Find where the given text appears and provide that cell's center as [X, Y] coordinate. 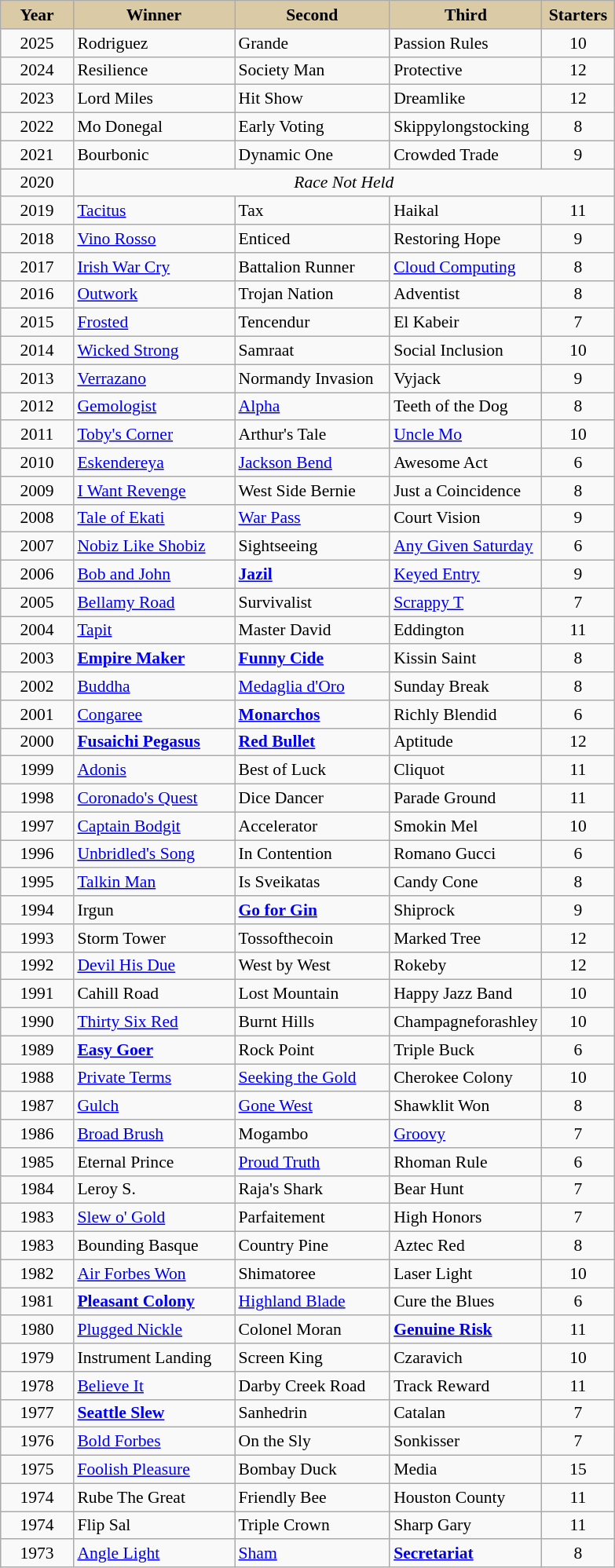
Mogambo [312, 1134]
Eddington [466, 630]
1984 [38, 1190]
Bombay Duck [312, 1470]
1991 [38, 994]
El Kabeir [466, 323]
2007 [38, 546]
Raja's Shark [312, 1190]
Rokeby [466, 966]
Kissin Saint [466, 659]
Rock Point [312, 1050]
Alpha [312, 407]
Genuine Risk [466, 1330]
Congaree [154, 715]
Air Forbes Won [154, 1274]
I Want Revenge [154, 491]
Cherokee Colony [466, 1078]
1982 [38, 1274]
1988 [38, 1078]
Catalan [466, 1413]
Candy Cone [466, 883]
Aptitude [466, 742]
Houston County [466, 1497]
Wicked Strong [154, 351]
Instrument Landing [154, 1358]
Flip Sal [154, 1526]
In Contention [312, 854]
Triple Crown [312, 1526]
Lord Miles [154, 99]
Proud Truth [312, 1162]
2002 [38, 686]
Outwork [154, 294]
2025 [38, 43]
Coronado's Quest [154, 799]
On the Sly [312, 1442]
Highland Blade [312, 1302]
1986 [38, 1134]
2020 [38, 183]
Eternal Prince [154, 1162]
Third [466, 15]
Scrappy T [466, 602]
Bold Forbes [154, 1442]
2019 [38, 211]
1993 [38, 938]
Lost Mountain [312, 994]
Vino Rosso [154, 239]
Shawklit Won [466, 1106]
Jackson Bend [312, 462]
Laser Light [466, 1274]
2024 [38, 71]
Haikal [466, 211]
2018 [38, 239]
1985 [38, 1162]
Year [38, 15]
Angle Light [154, 1554]
Bourbonic [154, 155]
Cahill Road [154, 994]
Seattle Slew [154, 1413]
Battalion Runner [312, 267]
Nobiz Like Shobiz [154, 546]
Czaravich [466, 1358]
Grande [312, 43]
2003 [38, 659]
Frosted [154, 323]
1981 [38, 1302]
Go for Gin [312, 910]
Richly Blendid [466, 715]
2004 [38, 630]
Toby's Corner [154, 435]
Skippylongstocking [466, 127]
Aztec Red [466, 1246]
Society Man [312, 71]
2000 [38, 742]
Pleasant Colony [154, 1302]
Rube The Great [154, 1497]
Storm Tower [154, 938]
Passion Rules [466, 43]
Talkin Man [154, 883]
2008 [38, 518]
War Pass [312, 518]
Bear Hunt [466, 1190]
2016 [38, 294]
Smokin Mel [466, 826]
West Side Bernie [312, 491]
2011 [38, 435]
Hit Show [312, 99]
Sonkisser [466, 1442]
Bob and John [154, 575]
Rhoman Rule [466, 1162]
1998 [38, 799]
1980 [38, 1330]
Cliquot [466, 770]
Seeking the Gold [312, 1078]
Happy Jazz Band [466, 994]
Country Pine [312, 1246]
Track Reward [466, 1386]
1975 [38, 1470]
Plugged Nickle [154, 1330]
Sightseeing [312, 546]
Colonel Moran [312, 1330]
Adventist [466, 294]
Best of Luck [312, 770]
Race Not Held [344, 183]
Foolish Pleasure [154, 1470]
Second [312, 15]
2012 [38, 407]
Dynamic One [312, 155]
Dice Dancer [312, 799]
Shimatoree [312, 1274]
Burnt Hills [312, 1022]
Gemologist [154, 407]
Leroy S. [154, 1190]
1978 [38, 1386]
Rodriguez [154, 43]
1996 [38, 854]
Media [466, 1470]
2001 [38, 715]
Trojan Nation [312, 294]
Keyed Entry [466, 575]
Red Bullet [312, 742]
Buddha [154, 686]
1995 [38, 883]
Adonis [154, 770]
Tax [312, 211]
1990 [38, 1022]
Fusaichi Pegasus [154, 742]
1979 [38, 1358]
Parfaitement [312, 1218]
Marked Tree [466, 938]
2021 [38, 155]
Tale of Ekati [154, 518]
Triple Buck [466, 1050]
Winner [154, 15]
Jazil [312, 575]
Vyjack [466, 378]
Teeth of the Dog [466, 407]
Sham [312, 1554]
Bounding Basque [154, 1246]
1973 [38, 1554]
High Honors [466, 1218]
Tencendur [312, 323]
Gulch [154, 1106]
Champagneforashley [466, 1022]
Tacitus [154, 211]
Irish War Cry [154, 267]
2015 [38, 323]
Sanhedrin [312, 1413]
Survivalist [312, 602]
2022 [38, 127]
Enticed [312, 239]
Devil His Due [154, 966]
Funny Cide [312, 659]
2013 [38, 378]
Tapit [154, 630]
Protective [466, 71]
Arthur's Tale [312, 435]
15 [578, 1470]
Any Given Saturday [466, 546]
Sunday Break [466, 686]
Early Voting [312, 127]
Uncle Mo [466, 435]
Parade Ground [466, 799]
Bellamy Road [154, 602]
2009 [38, 491]
Cloud Computing [466, 267]
Tossofthecoin [312, 938]
Cure the Blues [466, 1302]
Starters [578, 15]
Crowded Trade [466, 155]
1989 [38, 1050]
Friendly Bee [312, 1497]
Dreamlike [466, 99]
Shiprock [466, 910]
Resilience [154, 71]
Gone West [312, 1106]
2010 [38, 462]
Is Sveikatas [312, 883]
Just a Coincidence [466, 491]
Restoring Hope [466, 239]
1999 [38, 770]
Samraat [312, 351]
West by West [312, 966]
Awesome Act [466, 462]
Accelerator [312, 826]
Believe It [154, 1386]
1976 [38, 1442]
Darby Creek Road [312, 1386]
Eskendereya [154, 462]
Easy Goer [154, 1050]
Social Inclusion [466, 351]
Mo Donegal [154, 127]
Romano Gucci [466, 854]
Private Terms [154, 1078]
1994 [38, 910]
Irgun [154, 910]
1987 [38, 1106]
1977 [38, 1413]
1997 [38, 826]
2006 [38, 575]
2014 [38, 351]
Normandy Invasion [312, 378]
Secretariat [466, 1554]
2005 [38, 602]
Court Vision [466, 518]
2023 [38, 99]
Sharp Gary [466, 1526]
Groovy [466, 1134]
Monarchos [312, 715]
Broad Brush [154, 1134]
Empire Maker [154, 659]
Thirty Six Red [154, 1022]
Medaglia d'Oro [312, 686]
Screen King [312, 1358]
1992 [38, 966]
Master David [312, 630]
2017 [38, 267]
Slew o' Gold [154, 1218]
Unbridled's Song [154, 854]
Captain Bodgit [154, 826]
Verrazano [154, 378]
